Search for the cell housing the specified text and yield its (X, Y) center coordinate. 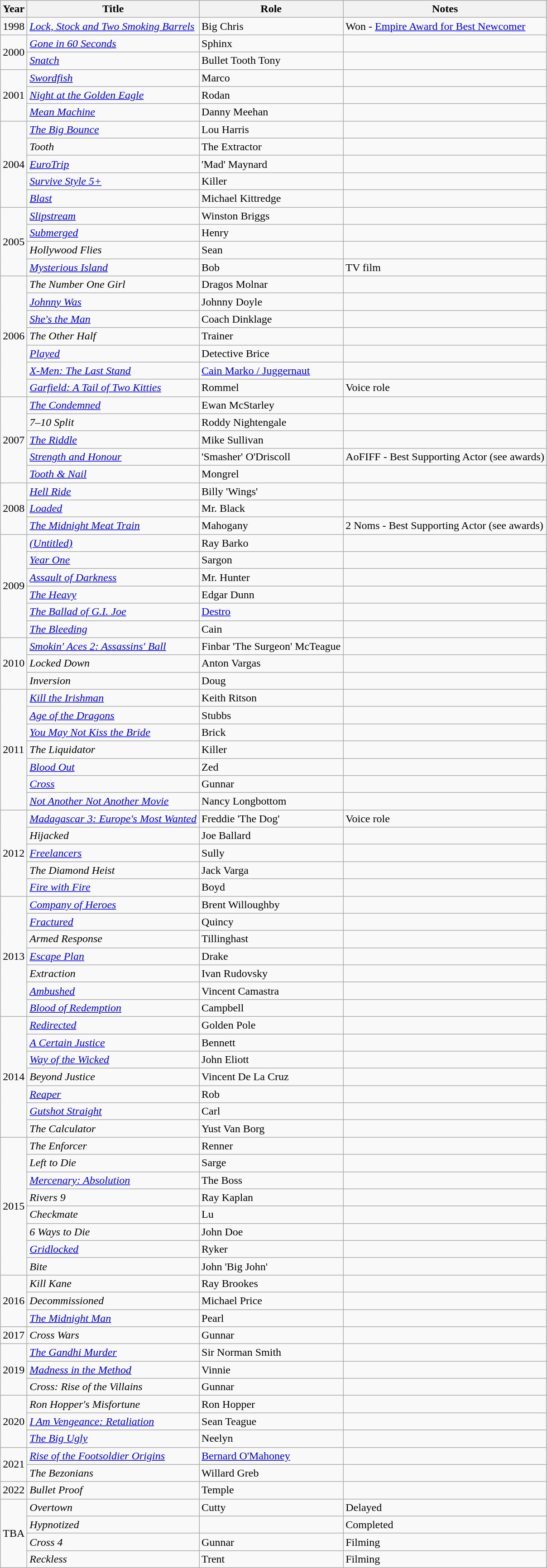
2019 (14, 1370)
Submerged (113, 233)
The Boss (271, 1180)
Boyd (271, 887)
The Midnight Meat Train (113, 526)
Gone in 60 Seconds (113, 43)
Mysterious Island (113, 267)
Completed (445, 1525)
Slipstream (113, 216)
Henry (271, 233)
Company of Heroes (113, 905)
Night at the Golden Eagle (113, 95)
The Riddle (113, 439)
The Bezonians (113, 1473)
2012 (14, 853)
Garfield: A Tail of Two Kitties (113, 388)
2015 (14, 1206)
Extraction (113, 973)
Keith Ritson (271, 698)
Fractured (113, 922)
The Gandhi Murder (113, 1353)
Reckless (113, 1559)
Rivers 9 (113, 1197)
Edgar Dunn (271, 595)
Way of the Wicked (113, 1060)
Ron Hopper (271, 1404)
2009 (14, 586)
Ray Barko (271, 543)
Inversion (113, 681)
Checkmate (113, 1215)
EuroTrip (113, 164)
Vincent Camastra (271, 991)
X-Men: The Last Stand (113, 371)
Roddy Nightengale (271, 422)
Cain Marko / Juggernaut (271, 371)
Detective Brice (271, 353)
Gutshot Straight (113, 1111)
Johnny Was (113, 302)
Joe Ballard (271, 836)
The Midnight Man (113, 1318)
'Smasher' O'Driscoll (271, 457)
Ryker (271, 1249)
The Bleeding (113, 629)
Ron Hopper's Misfortune (113, 1404)
Mr. Black (271, 509)
AoFIFF - Best Supporting Actor (see awards) (445, 457)
Destro (271, 612)
Reaper (113, 1094)
Marco (271, 78)
Renner (271, 1146)
Decommissioned (113, 1301)
The Liquidator (113, 749)
Hypnotized (113, 1525)
Fire with Fire (113, 887)
Mike Sullivan (271, 439)
Year (14, 9)
Ambushed (113, 991)
Jack Varga (271, 870)
Blast (113, 198)
Rommel (271, 388)
Cross Wars (113, 1335)
Loaded (113, 509)
2005 (14, 242)
She's the Man (113, 319)
Swordfish (113, 78)
2020 (14, 1421)
Willard Greb (271, 1473)
2007 (14, 439)
Blood of Redemption (113, 1008)
Ray Brookes (271, 1283)
Age of the Dragons (113, 715)
The Heavy (113, 595)
Strength and Honour (113, 457)
Snatch (113, 61)
John 'Big John' (271, 1266)
Gridlocked (113, 1249)
Redirected (113, 1025)
Trainer (271, 336)
Escape Plan (113, 956)
6 Ways to Die (113, 1232)
Trent (271, 1559)
A Certain Justice (113, 1042)
Quincy (271, 922)
The Diamond Heist (113, 870)
The Calculator (113, 1129)
Ewan McStarley (271, 405)
Big Chris (271, 26)
7–10 Split (113, 422)
2000 (14, 52)
2006 (14, 336)
Rise of the Footsoldier Origins (113, 1456)
Cain (271, 629)
The Number One Girl (113, 285)
Carl (271, 1111)
2014 (14, 1077)
Ray Kaplan (271, 1197)
Bite (113, 1266)
Drake (271, 956)
Rodan (271, 95)
Cross 4 (113, 1542)
Sir Norman Smith (271, 1353)
Sargon (271, 560)
Madness in the Method (113, 1370)
Not Another Not Another Movie (113, 801)
'Mad' Maynard (271, 164)
1998 (14, 26)
Left to Die (113, 1163)
The Condemned (113, 405)
I Am Vengeance: Retaliation (113, 1421)
Cutty (271, 1507)
Zed (271, 767)
Mercenary: Absolution (113, 1180)
Tooth & Nail (113, 474)
The Big Bounce (113, 129)
2016 (14, 1301)
Golden Pole (271, 1025)
Yust Van Borg (271, 1129)
Mahogany (271, 526)
2021 (14, 1464)
Title (113, 9)
Lu (271, 1215)
Won - Empire Award for Best Newcomer (445, 26)
Mr. Hunter (271, 577)
Bernard O'Mahoney (271, 1456)
Neelyn (271, 1439)
The Ballad of G.I. Joe (113, 612)
Rob (271, 1094)
2001 (14, 95)
Dragos Molnar (271, 285)
Armed Response (113, 939)
Assault of Darkness (113, 577)
Smokin' Aces 2: Assassins' Ball (113, 646)
Vinnie (271, 1370)
Kill the Irishman (113, 698)
Played (113, 353)
2022 (14, 1490)
Madagascar 3: Europe's Most Wanted (113, 819)
You May Not Kiss the Bride (113, 732)
Hollywood Flies (113, 250)
Bob (271, 267)
2004 (14, 164)
Brick (271, 732)
Locked Down (113, 663)
Winston Briggs (271, 216)
Campbell (271, 1008)
The Big Ugly (113, 1439)
Delayed (445, 1507)
Mongrel (271, 474)
Ivan Rudovsky (271, 973)
Michael Kittredge (271, 198)
Temple (271, 1490)
Hijacked (113, 836)
Role (271, 9)
Stubbs (271, 715)
2011 (14, 749)
Sully (271, 853)
Bullet Tooth Tony (271, 61)
Nancy Longbottom (271, 801)
The Other Half (113, 336)
Coach Dinklage (271, 319)
Tillinghast (271, 939)
2 Noms - Best Supporting Actor (see awards) (445, 526)
Johnny Doyle (271, 302)
Beyond Justice (113, 1077)
Doug (271, 681)
TV film (445, 267)
The Enforcer (113, 1146)
Lock, Stock and Two Smoking Barrels (113, 26)
2013 (14, 956)
The Extractor (271, 147)
Freddie 'The Dog' (271, 819)
(Untitled) (113, 543)
Kill Kane (113, 1283)
TBA (14, 1533)
Anton Vargas (271, 663)
Year One (113, 560)
Michael Price (271, 1301)
Billy 'Wings' (271, 491)
Pearl (271, 1318)
2017 (14, 1335)
Brent Willoughby (271, 905)
Lou Harris (271, 129)
Mean Machine (113, 112)
Survive Style 5+ (113, 181)
John Doe (271, 1232)
John Eliott (271, 1060)
Tooth (113, 147)
Bullet Proof (113, 1490)
Sphinx (271, 43)
Freelancers (113, 853)
Bennett (271, 1042)
Vincent De La Cruz (271, 1077)
Sean Teague (271, 1421)
Overtown (113, 1507)
Blood Out (113, 767)
Notes (445, 9)
Sean (271, 250)
Finbar 'The Surgeon' McTeague (271, 646)
Cross: Rise of the Villains (113, 1387)
2010 (14, 663)
Danny Meehan (271, 112)
2008 (14, 508)
Sarge (271, 1163)
Hell Ride (113, 491)
Cross (113, 784)
